From the cell containing the given text, extract its center point as [X, Y] coordinate. 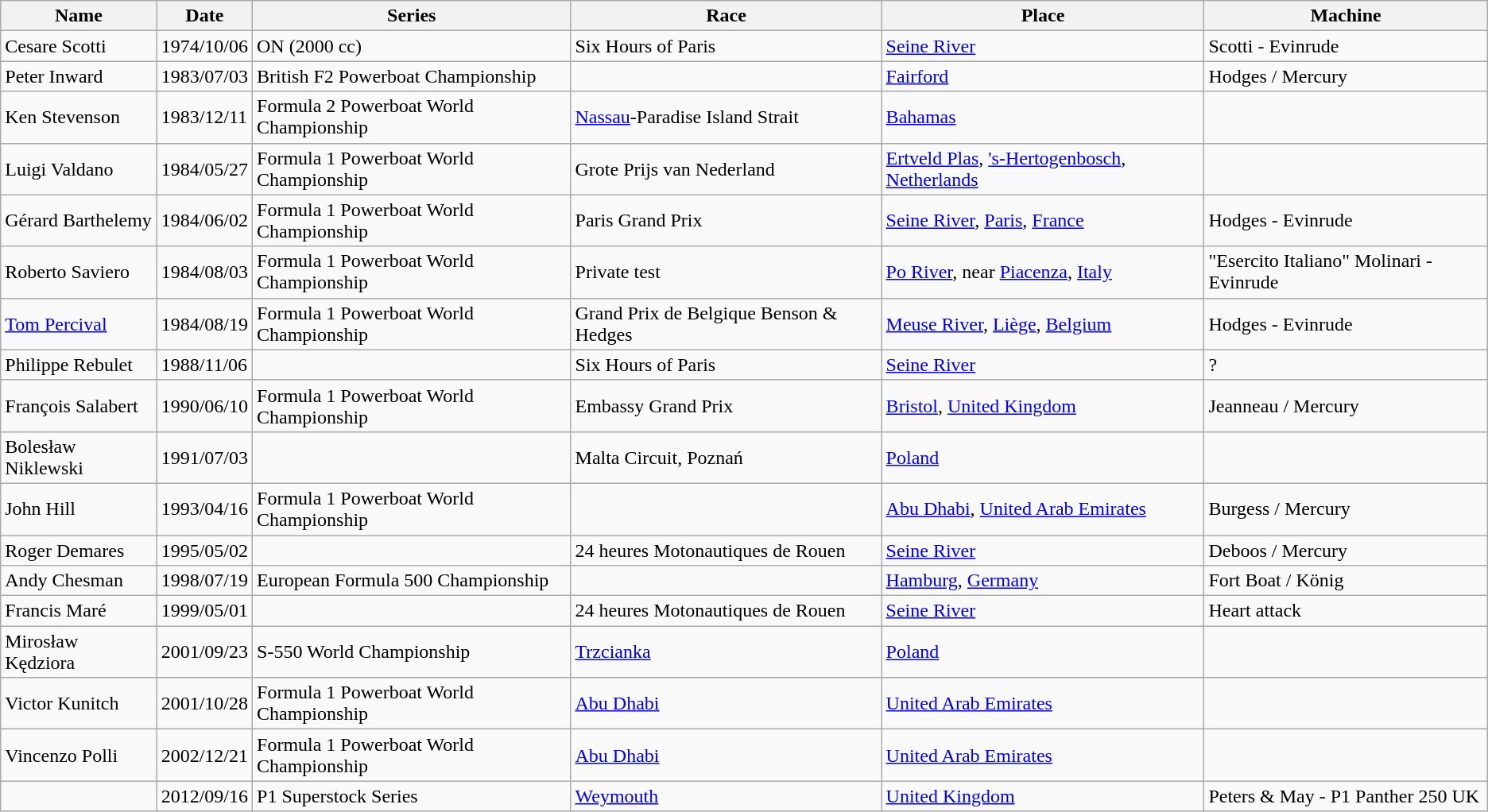
1998/07/19 [204, 581]
Bolesław Niklewski [79, 458]
1993/04/16 [204, 508]
Hodges / Mercury [1346, 76]
1984/06/02 [204, 221]
Francis Maré [79, 611]
Hamburg, Germany [1043, 581]
Tom Percival [79, 324]
Luigi Valdano [79, 168]
2002/12/21 [204, 755]
1988/11/06 [204, 365]
Embassy Grand Prix [727, 405]
Weymouth [727, 796]
United Kingdom [1043, 796]
Mirosław Kędziora [79, 652]
1983/07/03 [204, 76]
1984/05/27 [204, 168]
Vincenzo Polli [79, 755]
Date [204, 16]
Peter Inward [79, 76]
Paris Grand Prix [727, 221]
1990/06/10 [204, 405]
John Hill [79, 508]
Philippe Rebulet [79, 365]
Fairford [1043, 76]
François Salabert [79, 405]
1995/05/02 [204, 551]
2012/09/16 [204, 796]
2001/09/23 [204, 652]
Series [412, 16]
2001/10/28 [204, 704]
European Formula 500 Championship [412, 581]
Po River, near Piacenza, Italy [1043, 272]
Roger Demares [79, 551]
Bristol, United Kingdom [1043, 405]
1983/12/11 [204, 118]
P1 Superstock Series [412, 796]
Grote Prijs van Nederland [727, 168]
Nassau-Paradise Island Strait [727, 118]
Gérard Barthelemy [79, 221]
British F2 Powerboat Championship [412, 76]
Meuse River, Liège, Belgium [1043, 324]
Burgess / Mercury [1346, 508]
1974/10/06 [204, 46]
S-550 World Championship [412, 652]
Race [727, 16]
ON (2000 cc) [412, 46]
Abu Dhabi, United Arab Emirates [1043, 508]
Scotti - Evinrude [1346, 46]
Machine [1346, 16]
Deboos / Mercury [1346, 551]
Bahamas [1043, 118]
Private test [727, 272]
? [1346, 365]
Seine River, Paris, France [1043, 221]
Place [1043, 16]
1999/05/01 [204, 611]
Trzcianka [727, 652]
Ken Stevenson [79, 118]
Name [79, 16]
Grand Prix de Belgique Benson & Hedges [727, 324]
1984/08/19 [204, 324]
"Esercito Italiano" Molinari - Evinrude [1346, 272]
Fort Boat / König [1346, 581]
Formula 2 Powerboat World Championship [412, 118]
Peters & May - P1 Panther 250 UK [1346, 796]
Victor Kunitch [79, 704]
Andy Chesman [79, 581]
Heart attack [1346, 611]
1991/07/03 [204, 458]
Cesare Scotti [79, 46]
Ertveld Plas, 's-Hertogenbosch, Netherlands [1043, 168]
Jeanneau / Mercury [1346, 405]
Malta Circuit, Poznań [727, 458]
Roberto Saviero [79, 272]
1984/08/03 [204, 272]
